Scan for the cell matching the given text and deliver its (X, Y) coordinate at center. 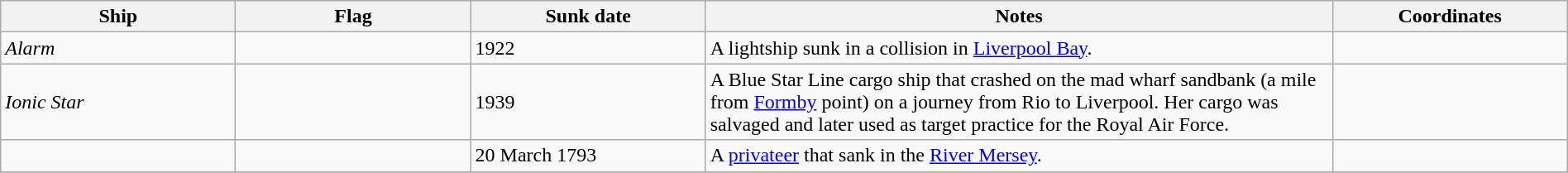
Flag (353, 17)
1922 (588, 48)
Coordinates (1450, 17)
A lightship sunk in a collision in Liverpool Bay. (1019, 48)
1939 (588, 102)
Alarm (118, 48)
Ionic Star (118, 102)
Notes (1019, 17)
A privateer that sank in the River Mersey. (1019, 156)
Sunk date (588, 17)
20 March 1793 (588, 156)
Ship (118, 17)
